Identify which cell holds the provided text, then report its [x, y] central coordinate. 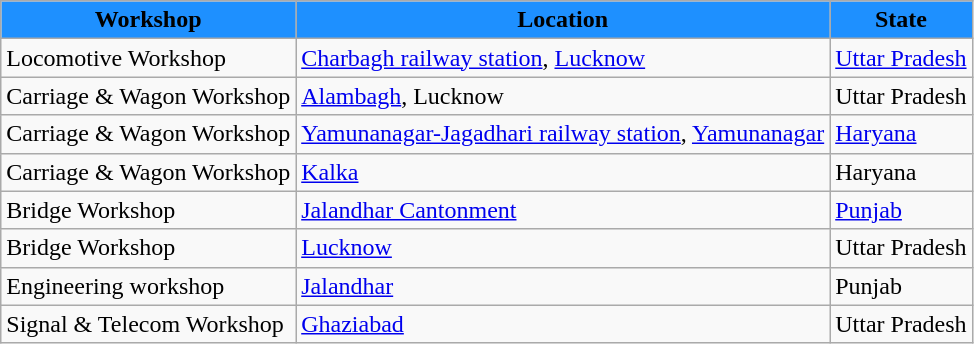
Lucknow [563, 248]
Jalandhar Cantonment [563, 210]
Signal & Telecom Workshop [148, 324]
Locomotive Workshop [148, 58]
State [901, 20]
Alambagh, Lucknow [563, 96]
Engineering workshop [148, 286]
Yamunanagar-Jagadhari railway station, Yamunanagar [563, 134]
Location [563, 20]
Charbagh railway station, Lucknow [563, 58]
Kalka [563, 172]
Ghaziabad [563, 324]
Jalandhar [563, 286]
Workshop [148, 20]
